From the cell containing the given text, extract its center point as [X, Y] coordinate. 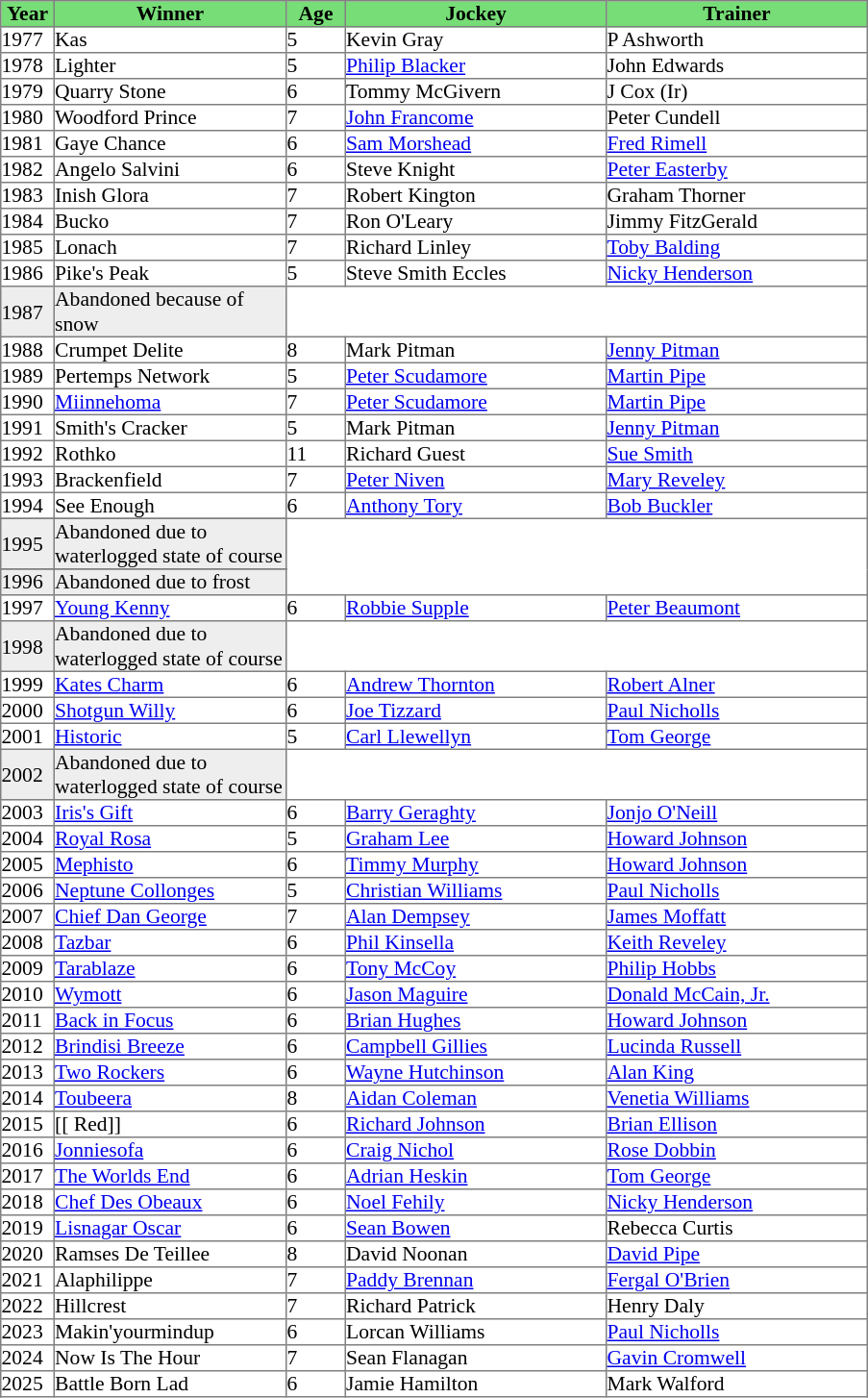
Wayne Hutchinson [476, 1073]
Philip Hobbs [737, 969]
P Ashworth [737, 40]
Anthony Tory [476, 506]
James Moffatt [737, 917]
2010 [28, 994]
Kates Charm [170, 685]
Year [28, 13]
1997 [28, 608]
2016 [28, 1150]
[[ Red]] [170, 1125]
David Pipe [737, 1254]
1977 [28, 40]
Sue Smith [737, 454]
Brian Ellison [737, 1125]
2023 [28, 1333]
John Francome [476, 117]
Richard Guest [476, 454]
2009 [28, 969]
Alan King [737, 1073]
Bucko [170, 221]
Neptune Collonges [170, 890]
Lighter [170, 65]
Rebecca Curtis [737, 1229]
Tony McCoy [476, 969]
2025 [28, 1385]
1998 [28, 646]
1978 [28, 65]
Ron O'Leary [476, 221]
Timmy Murphy [476, 865]
Two Rockers [170, 1073]
2004 [28, 838]
1987 [28, 312]
Carl Llewellyn [476, 736]
2011 [28, 1021]
Keith Reveley [737, 942]
David Noonan [476, 1254]
2013 [28, 1073]
Makin'yourmindup [170, 1333]
Venetia Williams [737, 1098]
Toubeera [170, 1098]
Jockey [476, 13]
Bob Buckler [737, 506]
Sam Morshead [476, 144]
Henry Daly [737, 1306]
J Cox (Ir) [737, 92]
Tazbar [170, 942]
Joe Tizzard [476, 710]
1985 [28, 248]
Battle Born Lad [170, 1385]
Sean Bowen [476, 1229]
Peter Beaumont [737, 608]
Peter Niven [476, 479]
2007 [28, 917]
The Worlds End [170, 1177]
Young Kenny [170, 608]
Jamie Hamilton [476, 1385]
Winner [170, 13]
Fred Rimell [737, 144]
2000 [28, 710]
Crumpet Delite [170, 350]
Andrew Thornton [476, 685]
Tarablaze [170, 969]
1981 [28, 144]
Back in Focus [170, 1021]
Gaye Chance [170, 144]
Richard Linley [476, 248]
Paddy Brennan [476, 1281]
Mephisto [170, 865]
Chief Dan George [170, 917]
Noel Fehily [476, 1202]
Jimmy FitzGerald [737, 221]
Gavin Cromwell [737, 1358]
2005 [28, 865]
Phil Kinsella [476, 942]
Robert Alner [737, 685]
Brian Hughes [476, 1021]
Craig Nichol [476, 1150]
2008 [28, 942]
Robbie Supple [476, 608]
2024 [28, 1358]
2014 [28, 1098]
See Enough [170, 506]
1993 [28, 479]
Kevin Gray [476, 40]
Rothko [170, 454]
Graham Thorner [737, 196]
Tommy McGivern [476, 92]
Mark Walford [737, 1385]
1979 [28, 92]
1994 [28, 506]
Richard Patrick [476, 1306]
2020 [28, 1254]
Smith's Cracker [170, 427]
1990 [28, 402]
Alaphilippe [170, 1281]
Pertemps Network [170, 375]
1982 [28, 169]
Alan Dempsey [476, 917]
Toby Balding [737, 248]
Chef Des Obeaux [170, 1202]
2022 [28, 1306]
1984 [28, 221]
Graham Lee [476, 838]
2006 [28, 890]
Abandoned due to frost [170, 583]
2019 [28, 1229]
2015 [28, 1125]
Quarry Stone [170, 92]
Angelo Salvini [170, 169]
Rose Dobbin [737, 1150]
Kas [170, 40]
Miinnehoma [170, 402]
Trainer [737, 13]
Hillcrest [170, 1306]
Inish Glora [170, 196]
1996 [28, 583]
1980 [28, 117]
Jonniesofa [170, 1150]
Wymott [170, 994]
2018 [28, 1202]
2012 [28, 1046]
Campbell Gillies [476, 1046]
1992 [28, 454]
Robert Kington [476, 196]
Shotgun Willy [170, 710]
2017 [28, 1177]
2002 [28, 774]
11 [316, 454]
Sean Flanagan [476, 1358]
Peter Easterby [737, 169]
1986 [28, 273]
Peter Cundell [737, 117]
Richard Johnson [476, 1125]
2021 [28, 1281]
Fergal O'Brien [737, 1281]
Adrian Heskin [476, 1177]
1983 [28, 196]
Donald McCain, Jr. [737, 994]
Aidan Coleman [476, 1098]
John Edwards [737, 65]
Woodford Prince [170, 117]
Lorcan Williams [476, 1333]
Pike's Peak [170, 273]
Brindisi Breeze [170, 1046]
1995 [28, 543]
Abandoned because of snow [170, 312]
1988 [28, 350]
Now Is The Hour [170, 1358]
Historic [170, 736]
Royal Rosa [170, 838]
Age [316, 13]
2003 [28, 813]
Iris's Gift [170, 813]
Christian Williams [476, 890]
Lonach [170, 248]
1989 [28, 375]
1999 [28, 685]
Lisnagar Oscar [170, 1229]
Steve Knight [476, 169]
Barry Geraghty [476, 813]
1991 [28, 427]
Brackenfield [170, 479]
Philip Blacker [476, 65]
Jason Maguire [476, 994]
2001 [28, 736]
Lucinda Russell [737, 1046]
Mary Reveley [737, 479]
Jonjo O'Neill [737, 813]
Steve Smith Eccles [476, 273]
Ramses De Teillee [170, 1254]
